Pinpoint the cell where the given text exists, returning its (X, Y) midpoint coordinate. 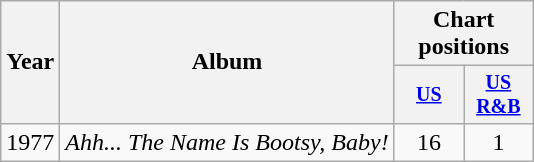
16 (428, 142)
1977 (30, 142)
US (428, 94)
1 (498, 142)
Album (227, 62)
Ahh... The Name Is Bootsy, Baby! (227, 142)
USR&B (498, 94)
Year (30, 62)
Chart positions (464, 34)
